Detect which cell encompasses the target text, then output its (x, y) center coordinate. 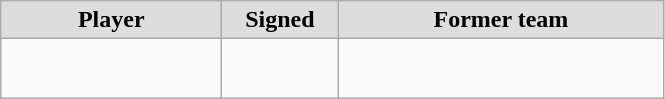
Player (112, 20)
Former team (501, 20)
Signed (280, 20)
